Output the [x, y] coordinate of the center of the cell containing the given text.  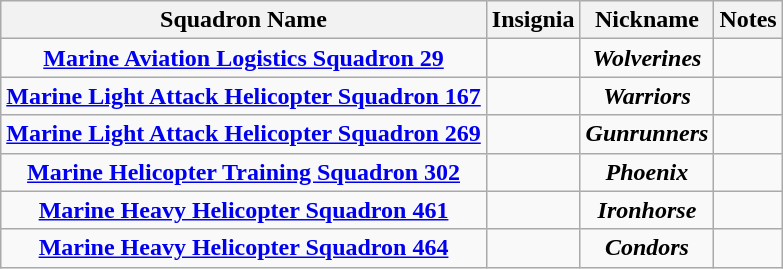
Marine Aviation Logistics Squadron 29 [244, 58]
Warriors [647, 96]
Gunrunners [647, 134]
Marine Light Attack Helicopter Squadron 269 [244, 134]
Insignia [533, 20]
Marine Heavy Helicopter Squadron 464 [244, 248]
Marine Heavy Helicopter Squadron 461 [244, 210]
Nickname [647, 20]
Phoenix [647, 172]
Squadron Name [244, 20]
Wolverines [647, 58]
Marine Helicopter Training Squadron 302 [244, 172]
Ironhorse [647, 210]
Marine Light Attack Helicopter Squadron 167 [244, 96]
Notes [748, 20]
Condors [647, 248]
